Locate the cell with the specified text and output its (X, Y) center coordinate. 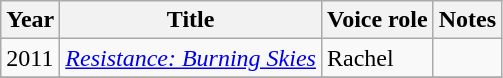
Rachel (377, 58)
Year (30, 20)
Resistance: Burning Skies (191, 58)
Title (191, 20)
Voice role (377, 20)
Notes (467, 20)
2011 (30, 58)
